Detect which cell encompasses the target text, then output its [X, Y] center coordinate. 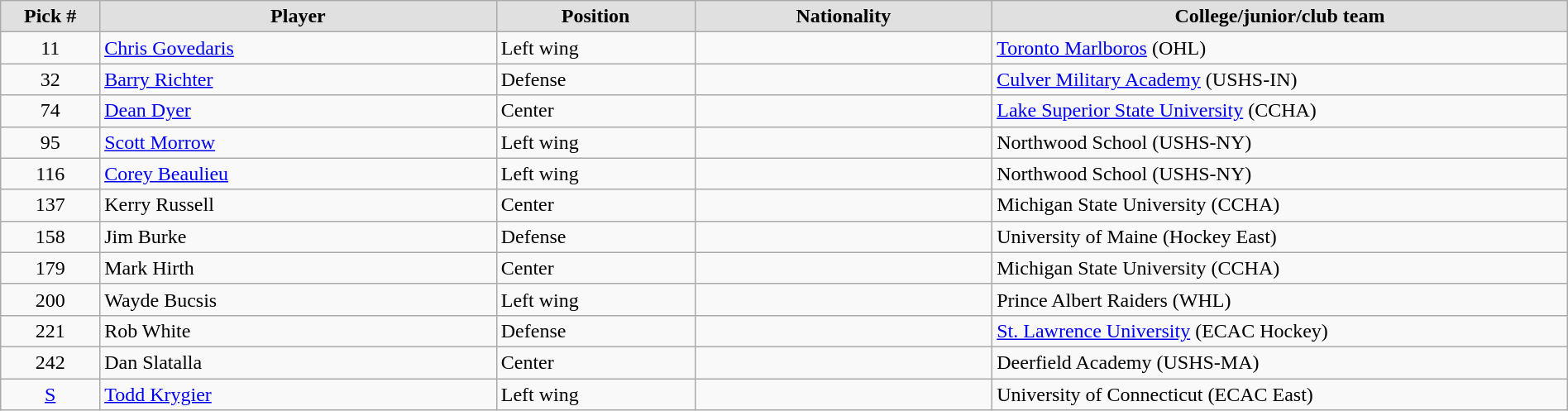
Jim Burke [299, 237]
Player [299, 17]
Rob White [299, 331]
Scott Morrow [299, 142]
Culver Military Academy (USHS-IN) [1280, 79]
242 [50, 362]
116 [50, 174]
137 [50, 205]
74 [50, 111]
Barry Richter [299, 79]
Position [595, 17]
Todd Krygier [299, 394]
Deerfield Academy (USHS-MA) [1280, 362]
Toronto Marlboros (OHL) [1280, 48]
Wayde Bucsis [299, 299]
University of Connecticut (ECAC East) [1280, 394]
221 [50, 331]
Lake Superior State University (CCHA) [1280, 111]
Kerry Russell [299, 205]
Nationality [844, 17]
95 [50, 142]
University of Maine (Hockey East) [1280, 237]
158 [50, 237]
Corey Beaulieu [299, 174]
Pick # [50, 17]
S [50, 394]
Chris Govedaris [299, 48]
Mark Hirth [299, 268]
200 [50, 299]
Prince Albert Raiders (WHL) [1280, 299]
Dean Dyer [299, 111]
St. Lawrence University (ECAC Hockey) [1280, 331]
College/junior/club team [1280, 17]
32 [50, 79]
Dan Slatalla [299, 362]
11 [50, 48]
179 [50, 268]
